Output the (x, y) coordinate of the center of the cell containing the given text.  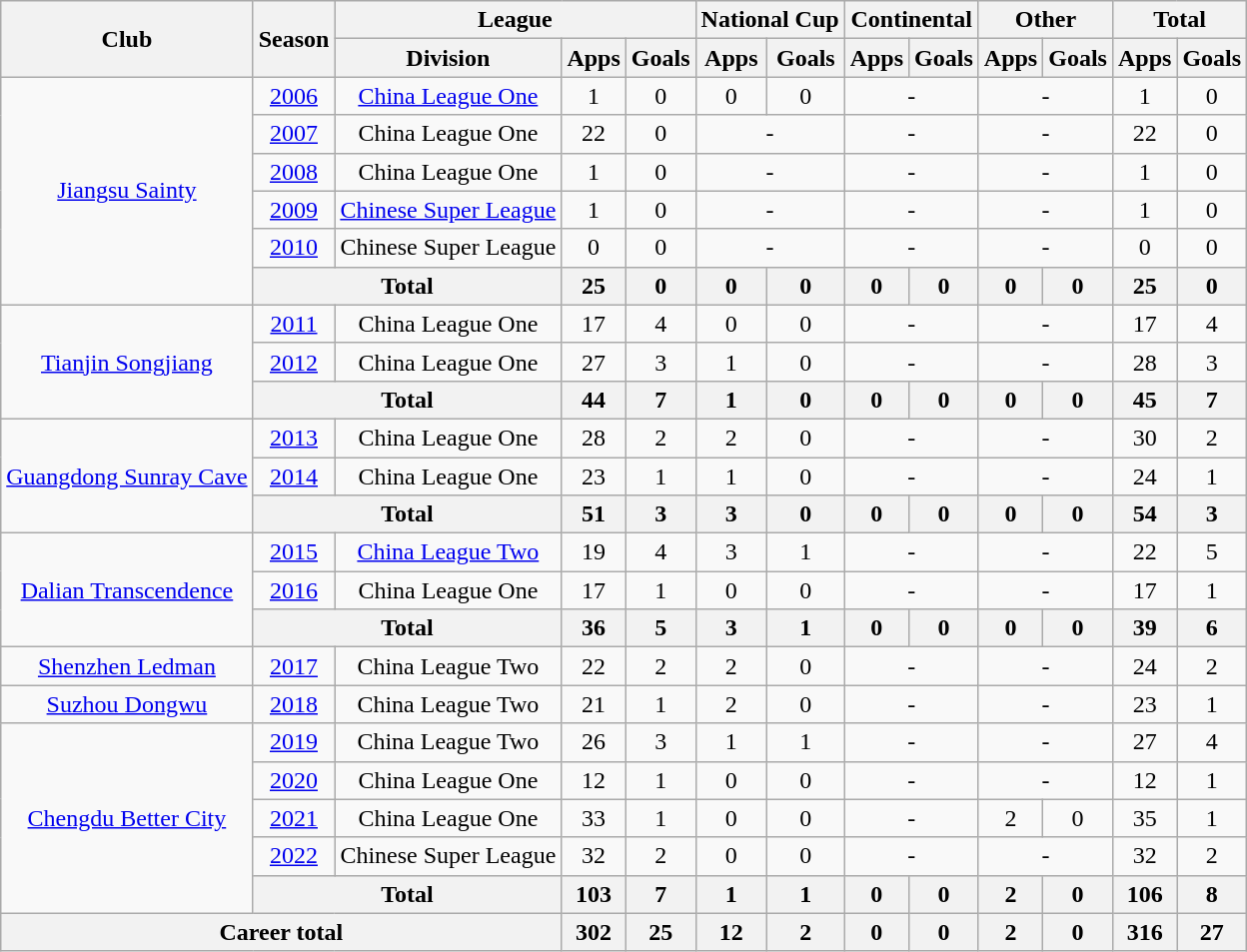
Suzhou Dongwu (127, 704)
2022 (294, 856)
316 (1144, 932)
21 (594, 704)
302 (594, 932)
2009 (294, 210)
Continental (911, 20)
National Cup (769, 20)
2008 (294, 172)
2018 (294, 704)
2006 (294, 96)
45 (1144, 400)
2020 (294, 780)
44 (594, 400)
39 (1144, 628)
Tianjin Songjiang (127, 362)
2015 (294, 552)
8 (1212, 894)
Division (448, 58)
League (516, 20)
54 (1144, 514)
6 (1212, 628)
2014 (294, 476)
36 (594, 628)
Season (294, 39)
Jiangsu Sainty (127, 191)
26 (594, 742)
Shenzhen Ledman (127, 666)
2019 (294, 742)
Other (1045, 20)
2016 (294, 590)
103 (594, 894)
Dalian Transcendence (127, 590)
2007 (294, 134)
35 (1144, 818)
Chengdu Better City (127, 818)
106 (1144, 894)
33 (594, 818)
2011 (294, 324)
Career total (282, 932)
30 (1144, 438)
2017 (294, 666)
Club (127, 39)
19 (594, 552)
2010 (294, 248)
2013 (294, 438)
Guangdong Sunray Cave (127, 476)
51 (594, 514)
2021 (294, 818)
2012 (294, 362)
